Identify which cell holds the provided text, then report its [x, y] central coordinate. 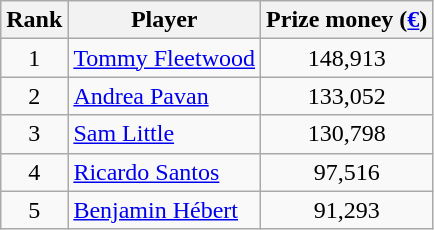
97,516 [347, 172]
91,293 [347, 210]
Sam Little [164, 134]
130,798 [347, 134]
5 [34, 210]
2 [34, 96]
133,052 [347, 96]
Player [164, 20]
4 [34, 172]
Ricardo Santos [164, 172]
3 [34, 134]
Rank [34, 20]
Benjamin Hébert [164, 210]
Tommy Fleetwood [164, 58]
Prize money (€) [347, 20]
1 [34, 58]
148,913 [347, 58]
Andrea Pavan [164, 96]
